For the text-containing cell, return its midpoint in [x, y] coordinate format. 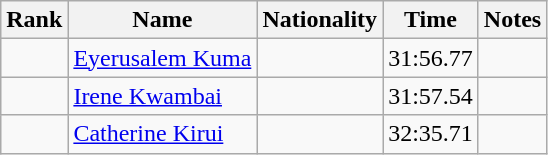
Nationality [320, 20]
Notes [512, 20]
Time [431, 20]
Name [162, 20]
32:35.71 [431, 134]
Eyerusalem Kuma [162, 58]
31:57.54 [431, 96]
Rank [34, 20]
31:56.77 [431, 58]
Catherine Kirui [162, 134]
Irene Kwambai [162, 96]
